Extract the [x, y] coordinate from the center of the cell holding the provided text.  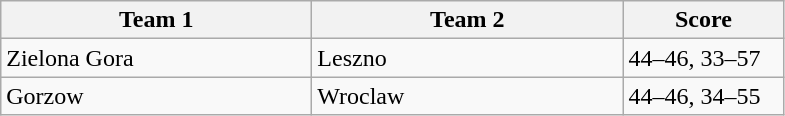
Wroclaw [468, 96]
Zielona Gora [156, 58]
Leszno [468, 58]
Team 1 [156, 20]
Score [704, 20]
Team 2 [468, 20]
44–46, 34–55 [704, 96]
Gorzow [156, 96]
44–46, 33–57 [704, 58]
